Determine the [x, y] coordinate at the center of the cell enclosing the given text.  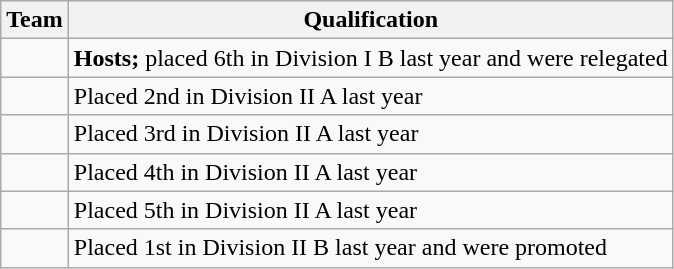
Placed 4th in Division II A last year [370, 172]
Qualification [370, 20]
Hosts; placed 6th in Division I B last year and were relegated [370, 58]
Team [35, 20]
Placed 5th in Division II A last year [370, 210]
Placed 3rd in Division II A last year [370, 134]
Placed 1st in Division II B last year and were promoted [370, 248]
Placed 2nd in Division II A last year [370, 96]
